For the text-containing cell, return its midpoint in [x, y] coordinate format. 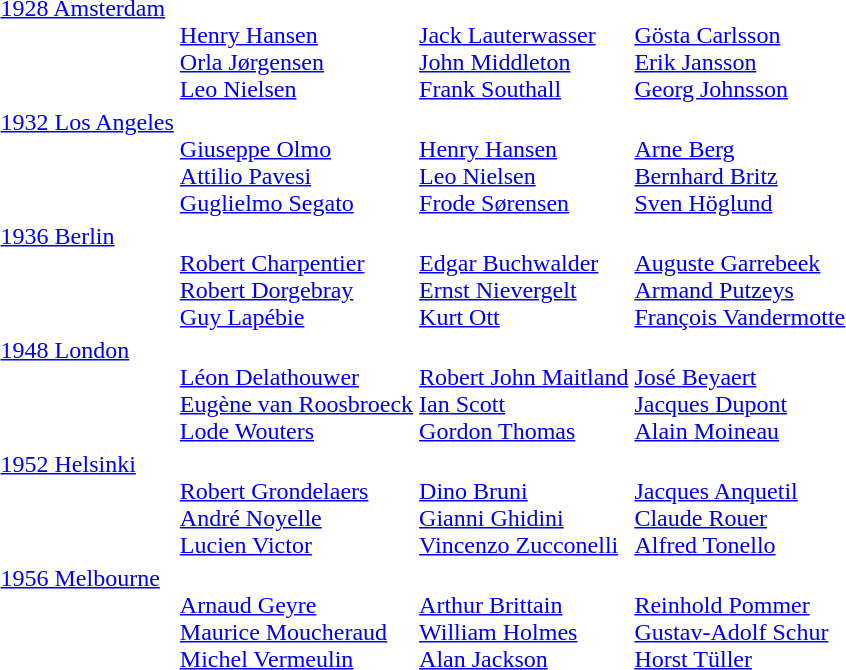
Giuseppe OlmoAttilio PavesiGuglielmo Segato [296, 162]
Robert GrondelaersAndré NoyelleLucien Victor [296, 504]
Léon DelathouwerEugène van RoosbroeckLode Wouters [296, 390]
Robert John MaitlandIan ScottGordon Thomas [524, 390]
Robert CharpentierRobert DorgebrayGuy Lapébie [296, 276]
Henry HansenLeo NielsenFrode Sørensen [524, 162]
Dino BruniGianni GhidiniVincenzo Zucconelli [524, 504]
Edgar BuchwalderErnst NievergeltKurt Ott [524, 276]
